Detect which cell encompasses the target text, then output its [x, y] center coordinate. 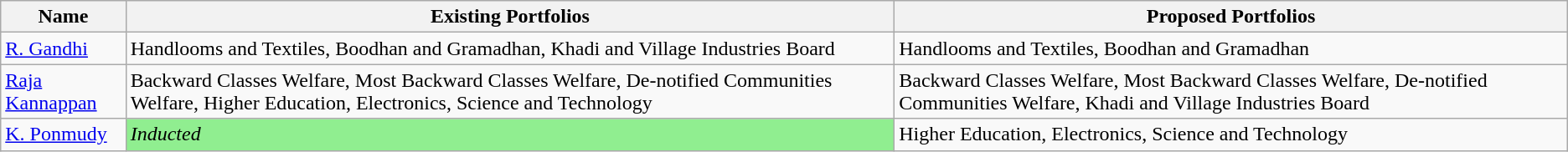
Proposed Portfolios [1231, 17]
Handlooms and Textiles, Boodhan and Gramadhan, Khadi and Village Industries Board [510, 48]
Inducted [510, 134]
Raja Kannappan [64, 92]
Backward Classes Welfare, Most Backward Classes Welfare, De-notified Communities Welfare, Khadi and Village Industries Board [1231, 92]
Handlooms and Textiles, Boodhan and Gramadhan [1231, 48]
Higher Education, Electronics, Science and Technology [1231, 134]
R. Gandhi [64, 48]
Existing Portfolios [510, 17]
Backward Classes Welfare, Most Backward Classes Welfare, De-notified Communities Welfare, Higher Education, Electronics, Science and Technology [510, 92]
K. Ponmudy [64, 134]
Name [64, 17]
